Return [X, Y] of the center of cell containing provided text 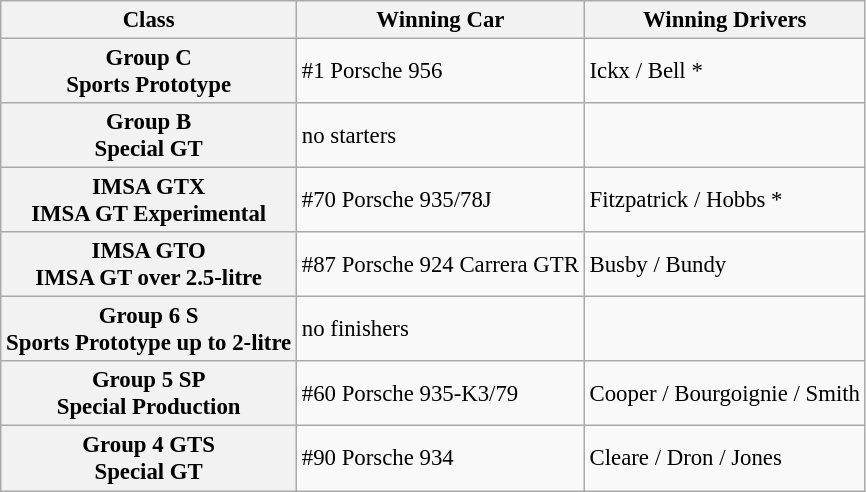
#60 Porsche 935-K3/79 [441, 394]
Fitzpatrick / Hobbs * [724, 200]
Cleare / Dron / Jones [724, 458]
Ickx / Bell * [724, 72]
Class [149, 20]
Group 5 SP Special Production [149, 394]
Winning Drivers [724, 20]
Winning Car [441, 20]
Group B Special GT [149, 136]
IMSA GTXIMSA GT Experimental [149, 200]
Busby / Bundy [724, 264]
Group 4 GTS Special GT [149, 458]
#1 Porsche 956 [441, 72]
Group C Sports Prototype [149, 72]
#70 Porsche 935/78J [441, 200]
no finishers [441, 330]
#90 Porsche 934 [441, 458]
Cooper / Bourgoignie / Smith [724, 394]
IMSA GTOIMSA GT over 2.5-litre [149, 264]
Group 6 S Sports Prototype up to 2-litre [149, 330]
#87 Porsche 924 Carrera GTR [441, 264]
no starters [441, 136]
